Detect which cell encompasses the target text, then output its (X, Y) center coordinate. 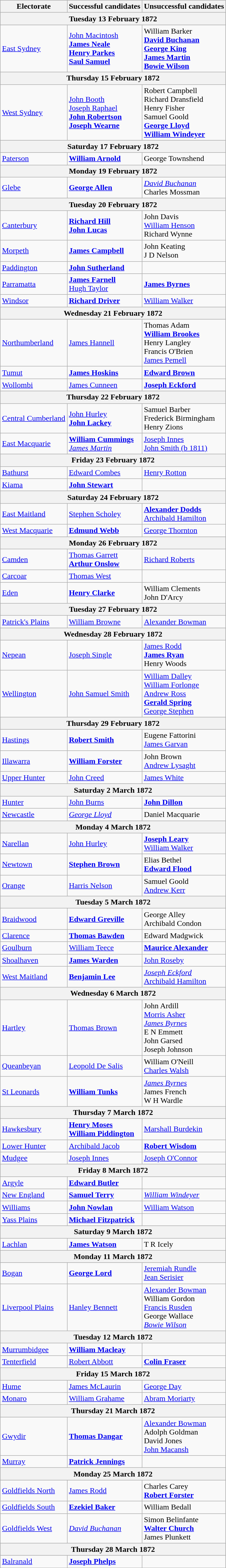
Edward Brown (184, 373)
William Tunks (105, 1091)
Narellan (34, 843)
John Ardill Morris Asher James Byrnes E N Emmett John Garsed Joseph Johnson (184, 1028)
Hawkesbury (34, 1129)
Friday 8 March 1872 (113, 1171)
Monday 11 March 1872 (113, 1256)
Lachlan (34, 1244)
James Hannell (105, 343)
William Dalley William Forlonge Andrew Ross Gerald Spring George Stephen (184, 694)
James Farnell Hugh Taylor (105, 284)
Joseph Leary William Walker (184, 843)
Eugene Fattorini James Garvan (184, 740)
Murrumbidgee (34, 1349)
John Burns (105, 802)
John Brown Andrew Lysaght (184, 761)
Paddington (34, 267)
Henry Rotton (184, 472)
Patrick's Plains (34, 622)
William Barker David Buchanan George King James Martin Bowie Wilson (184, 48)
Braidwood (34, 919)
John Creed (105, 778)
Jeremiah Rundle Jean Serisier (184, 1273)
David Buchanan Charles Mossman (184, 187)
Samuel Goold Andrew Kerr (184, 885)
Abram Moriarty (184, 1399)
Clarence (34, 936)
Richard Driver (105, 301)
William Teece (105, 948)
Joseph Innes (105, 1158)
Upper Hunter (34, 778)
James McLaurin (105, 1386)
West Sydney (34, 112)
Robert Abbott (105, 1361)
Goulburn (34, 948)
Wollombi (34, 385)
Successful candidates (105, 6)
John Stewart (105, 485)
Unsuccessful candidates (184, 6)
Hanley Bennett (105, 1307)
Monday 19 February 1872 (113, 171)
Hartley (34, 1028)
Robert Smith (105, 740)
Tenterfield (34, 1361)
John Hurley John Lackey (105, 418)
Orange (34, 885)
William Browne (105, 622)
Newtown (34, 865)
Simon Belinfante Walter Church James Plunkett (184, 1528)
Northumberland (34, 343)
Thomas Adam William Brookes Henry Langley Francis O'Brien James Pemell (184, 343)
Monday 25 March 1872 (113, 1474)
Stephen Brown (105, 865)
East Sydney (34, 48)
Alexander Bowman William Gordon Francis Rusden George Wallace Bowie Wilson (184, 1307)
Mudgee (34, 1158)
Archibald Jacob (105, 1146)
William Grahame (105, 1399)
Saturday 17 February 1872 (113, 146)
West Macquarie (34, 530)
Joseph Innes John Smith (b 1811) (184, 443)
William Walker (184, 301)
Thursday 29 February 1872 (113, 723)
James Watson (105, 1244)
Saturday 2 March 1872 (113, 790)
Ezekiel Baker (105, 1507)
Camden (34, 560)
Tuesday 13 February 1872 (113, 19)
George Townshend (184, 159)
John Hurley (105, 843)
Eden (34, 593)
Morpeth (34, 251)
Newcastle (34, 814)
Monday 26 February 1872 (113, 543)
John Booth Joseph Raphael John Robertson Joseph Wearne (105, 112)
West Maitland (34, 977)
Thursday 7 March 1872 (113, 1112)
Joseph Phelps (105, 1562)
Hume (34, 1386)
William Forster (105, 761)
Edmund Webb (105, 530)
Michael Fitzpatrick (105, 1220)
Patrick Jennings (105, 1462)
Elias Bethel Edward Flood (184, 865)
Thursday 15 February 1872 (113, 78)
Henry Moses William Piddington (105, 1129)
Robert Wisdom (184, 1146)
Yass Plains (34, 1220)
George Alley Archibald Condon (184, 919)
Electorate (34, 6)
T R Icely (184, 1244)
Carcoar (34, 576)
Edward Combes (105, 472)
Joseph Single (105, 655)
John Davis William Henson Richard Wynne (184, 225)
Queanbeyan (34, 1066)
Illawarra (34, 761)
Harris Nelson (105, 885)
Saturday 24 February 1872 (113, 497)
Thomas Dangar (105, 1436)
Nepean (34, 655)
John Roseby (184, 960)
Thomas Brown (105, 1028)
James White (184, 778)
New England (34, 1195)
William Watson (184, 1207)
John Macintosh James Neale Henry Parkes Saul Samuel (105, 48)
William Clements John D'Arcy (184, 593)
Thursday 28 March 1872 (113, 1549)
John Keating J D Nelson (184, 251)
James Rodd James Ryan Henry Woods (184, 655)
David Buchanan (105, 1528)
Goldfields South (34, 1507)
James Hoskins (105, 373)
Bogan (34, 1273)
Stephen Scholey (105, 514)
Robert Campbell Richard Dransfield Henry Fisher Samuel Goold George Lloyd William Windeyer (184, 112)
Wednesday 21 February 1872 (113, 313)
William Bedall (184, 1507)
Monaro (34, 1399)
William O'Neill Charles Walsh (184, 1066)
Thomas West (105, 576)
Gwydir (34, 1436)
Alexander Bowman Adolph Goldman David Jones John Macansh (184, 1436)
Richard Hill John Lucas (105, 225)
James Byrnes James French W H Wardle (184, 1091)
East Maitland (34, 514)
Wednesday 6 March 1872 (113, 993)
Wellington (34, 694)
Lower Hunter (34, 1146)
John Nowlan (105, 1207)
Thursday 21 March 1872 (113, 1411)
Thomas Garrett Arthur Onslow (105, 560)
Williams (34, 1207)
Paterson (34, 159)
St Leonards (34, 1091)
Friday 15 March 1872 (113, 1374)
Balranald (34, 1562)
Edward Butler (105, 1183)
Murray (34, 1462)
Edward Greville (105, 919)
Parramatta (34, 284)
Shoalhaven (34, 960)
James Campbell (105, 251)
Liverpool Plains (34, 1307)
Thursday 22 February 1872 (113, 397)
Thomas Bawden (105, 936)
Tuesday 5 March 1872 (113, 902)
Tuesday 12 March 1872 (113, 1337)
Leopold De Salis (105, 1066)
Edward Madgwick (184, 936)
Saturday 9 March 1872 (113, 1232)
Tumut (34, 373)
Friday 23 February 1872 (113, 460)
Hunter (34, 802)
John Dillon (184, 802)
Samuel Terry (105, 1195)
Wednesday 28 February 1872 (113, 634)
John Sutherland (105, 267)
Daniel Macquarie (184, 814)
Tuesday 20 February 1872 (113, 204)
Marshall Burdekin (184, 1129)
William Windeyer (184, 1195)
George Lloyd (105, 814)
Goldfields North (34, 1490)
Hastings (34, 740)
Henry Clarke (105, 593)
Richard Roberts (184, 560)
Samuel Barber Frederick Birmingham Henry Zions (184, 418)
James Warden (105, 960)
Glebe (34, 187)
James Cunneen (105, 385)
William Macleay (105, 1349)
Kiama (34, 485)
Alexander Bowman (184, 622)
George Thornton (184, 530)
Tuesday 27 February 1872 (113, 609)
Bathurst (34, 472)
Central Cumberland (34, 418)
Canterbury (34, 225)
Charles Carey Robert Forster (184, 1490)
Maurice Alexander (184, 948)
John Samuel Smith (105, 694)
George Allen (105, 187)
George Day (184, 1386)
Colin Fraser (184, 1361)
Goldfields West (34, 1528)
William Cummings James Martin (105, 443)
Alexander Dodds Archibald Hamilton (184, 514)
East Macquarie (34, 443)
Benjamin Lee (105, 977)
James Byrnes (184, 284)
Joseph O'Connor (184, 1158)
George Lord (105, 1273)
Monday 4 March 1872 (113, 827)
Argyle (34, 1183)
Windsor (34, 301)
Joseph Eckford (184, 385)
William Arnold (105, 159)
James Rodd (105, 1490)
Joseph Eckford Archibald Hamilton (184, 977)
